For the text-containing cell, return its midpoint in (X, Y) coordinate format. 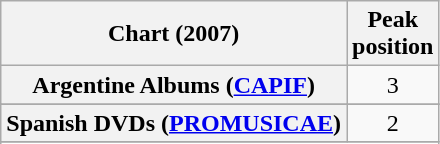
Argentine Albums (CAPIF) (174, 85)
2 (393, 123)
Peakposition (393, 34)
Chart (2007) (174, 34)
Spanish DVDs (PROMUSICAE) (174, 123)
3 (393, 85)
